Output the [x, y] coordinate of the center of the cell containing the given text.  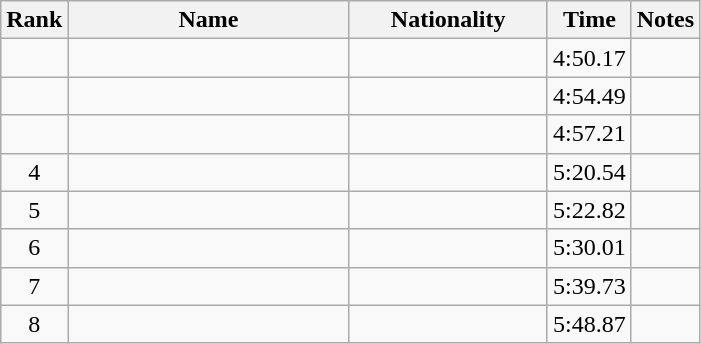
8 [34, 324]
5:22.82 [589, 210]
5:39.73 [589, 286]
Time [589, 20]
7 [34, 286]
Nationality [448, 20]
6 [34, 248]
4:54.49 [589, 96]
5:20.54 [589, 172]
5 [34, 210]
5:48.87 [589, 324]
5:30.01 [589, 248]
4:50.17 [589, 58]
Name [208, 20]
4:57.21 [589, 134]
Notes [665, 20]
Rank [34, 20]
4 [34, 172]
